Extract the (x, y) coordinate from the center of the cell holding the provided text.  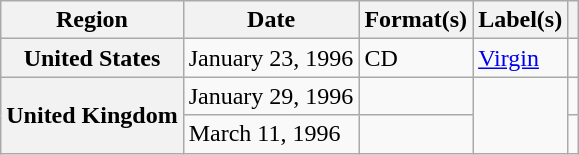
January 29, 1996 (271, 96)
Region (92, 20)
United Kingdom (92, 115)
January 23, 1996 (271, 58)
Date (271, 20)
Label(s) (520, 20)
Format(s) (416, 20)
United States (92, 58)
March 11, 1996 (271, 134)
Virgin (520, 58)
CD (416, 58)
